Return (X, Y) of the center of cell containing provided text 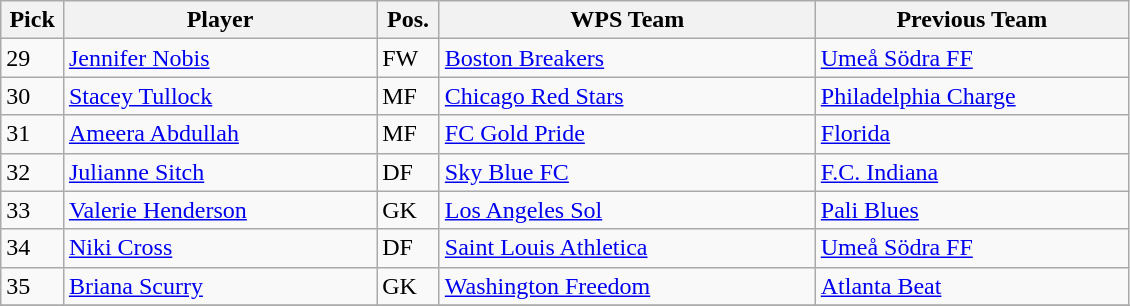
32 (32, 172)
Previous Team (972, 20)
FW (408, 58)
Chicago Red Stars (627, 96)
35 (32, 286)
Saint Louis Athletica (627, 248)
Pos. (408, 20)
Atlanta Beat (972, 286)
Florida (972, 134)
Valerie Henderson (220, 210)
34 (32, 248)
Ameera Abdullah (220, 134)
Briana Scurry (220, 286)
Niki Cross (220, 248)
F.C. Indiana (972, 172)
Julianne Sitch (220, 172)
Boston Breakers (627, 58)
Philadelphia Charge (972, 96)
WPS Team (627, 20)
Stacey Tullock (220, 96)
Los Angeles Sol (627, 210)
29 (32, 58)
Pick (32, 20)
33 (32, 210)
Sky Blue FC (627, 172)
31 (32, 134)
Pali Blues (972, 210)
Washington Freedom (627, 286)
Jennifer Nobis (220, 58)
FC Gold Pride (627, 134)
Player (220, 20)
30 (32, 96)
